Return the (X, Y) coordinate for the center point of the cell that contains the specified text.  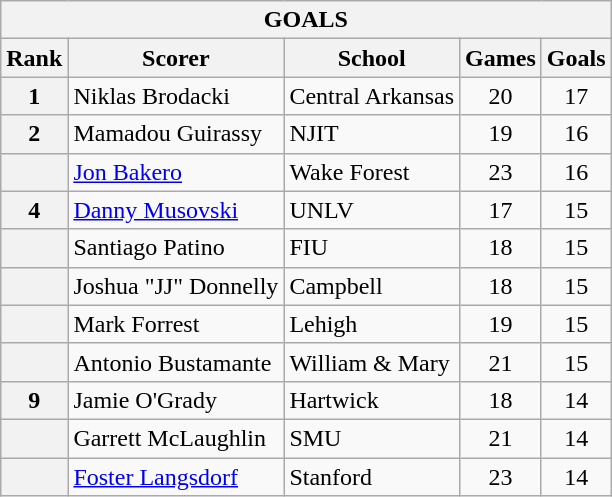
School (372, 58)
Mark Forrest (176, 324)
Games (501, 58)
Antonio Bustamante (176, 362)
4 (34, 210)
FIU (372, 248)
Lehigh (372, 324)
Jamie O'Grady (176, 400)
UNLV (372, 210)
Foster Langsdorf (176, 477)
Santiago Patino (176, 248)
GOALS (306, 20)
NJIT (372, 134)
Danny Musovski (176, 210)
Stanford (372, 477)
Goals (576, 58)
20 (501, 96)
Garrett McLaughlin (176, 438)
Wake Forest (372, 172)
Jon Bakero (176, 172)
Hartwick (372, 400)
Joshua "JJ" Donnelly (176, 286)
Central Arkansas (372, 96)
SMU (372, 438)
Scorer (176, 58)
William & Mary (372, 362)
9 (34, 400)
2 (34, 134)
Niklas Brodacki (176, 96)
1 (34, 96)
Mamadou Guirassy (176, 134)
Rank (34, 58)
Campbell (372, 286)
